Identify which cell holds the provided text, then report its [x, y] central coordinate. 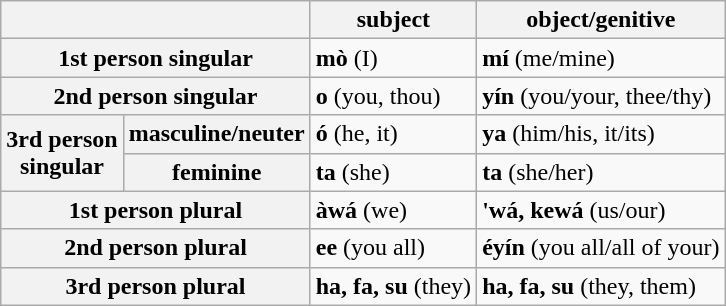
mò (I) [393, 58]
ee (you all) [393, 248]
ta (she/her) [601, 172]
3rd person plural [156, 286]
object/genitive [601, 20]
1st person singular [156, 58]
ha, fa, su (they) [393, 286]
éyín (you all/all of your) [601, 248]
3rd personsingular [62, 153]
subject [393, 20]
ha, fa, su (they, them) [601, 286]
mí (me/mine) [601, 58]
ta (she) [393, 172]
yín (you/your, thee/thy) [601, 96]
1st person plural [156, 210]
masculine/neuter [216, 134]
2nd person singular [156, 96]
2nd person plural [156, 248]
'wá, kewá (us/our) [601, 210]
o (you, thou) [393, 96]
ó (he, it) [393, 134]
feminine [216, 172]
àwá (we) [393, 210]
ya (him/his, it/its) [601, 134]
